Pinpoint the cell where the given text exists, returning its (x, y) midpoint coordinate. 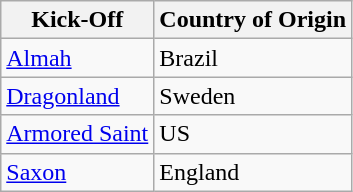
US (253, 134)
Dragonland (78, 96)
England (253, 172)
Sweden (253, 96)
Country of Origin (253, 20)
Kick-Off (78, 20)
Almah (78, 58)
Saxon (78, 172)
Armored Saint (78, 134)
Brazil (253, 58)
